Return the (x, y) coordinate for the center point of the cell that contains the specified text.  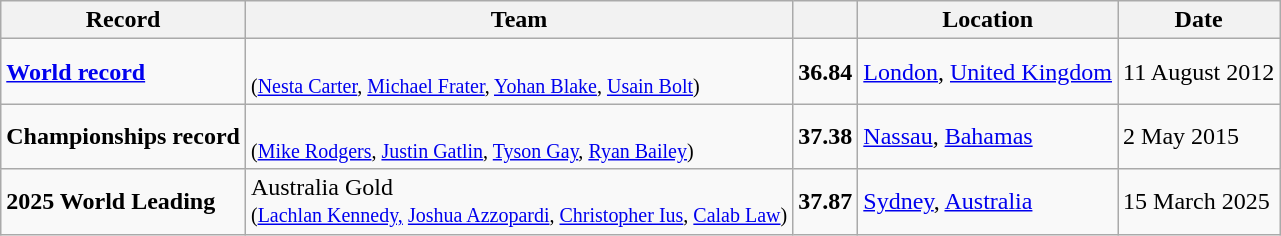
London, United Kingdom (988, 72)
Team (518, 20)
37.38 (826, 136)
Record (124, 20)
Date (1199, 20)
Australia Gold(Lachlan Kennedy, Joshua Azzopardi, Christopher Ius, Calab Law) (518, 202)
2 May 2015 (1199, 136)
11 August 2012 (1199, 72)
2025 World Leading (124, 202)
Sydney, Australia (988, 202)
Nassau, Bahamas (988, 136)
Location (988, 20)
Championships record (124, 136)
37.87 (826, 202)
(Nesta Carter, Michael Frater, Yohan Blake, Usain Bolt) (518, 72)
World record (124, 72)
15 March 2025 (1199, 202)
(Mike Rodgers, Justin Gatlin, Tyson Gay, Ryan Bailey) (518, 136)
36.84 (826, 72)
